Provide the [X, Y] coordinate of the cell's center where the given text is located.  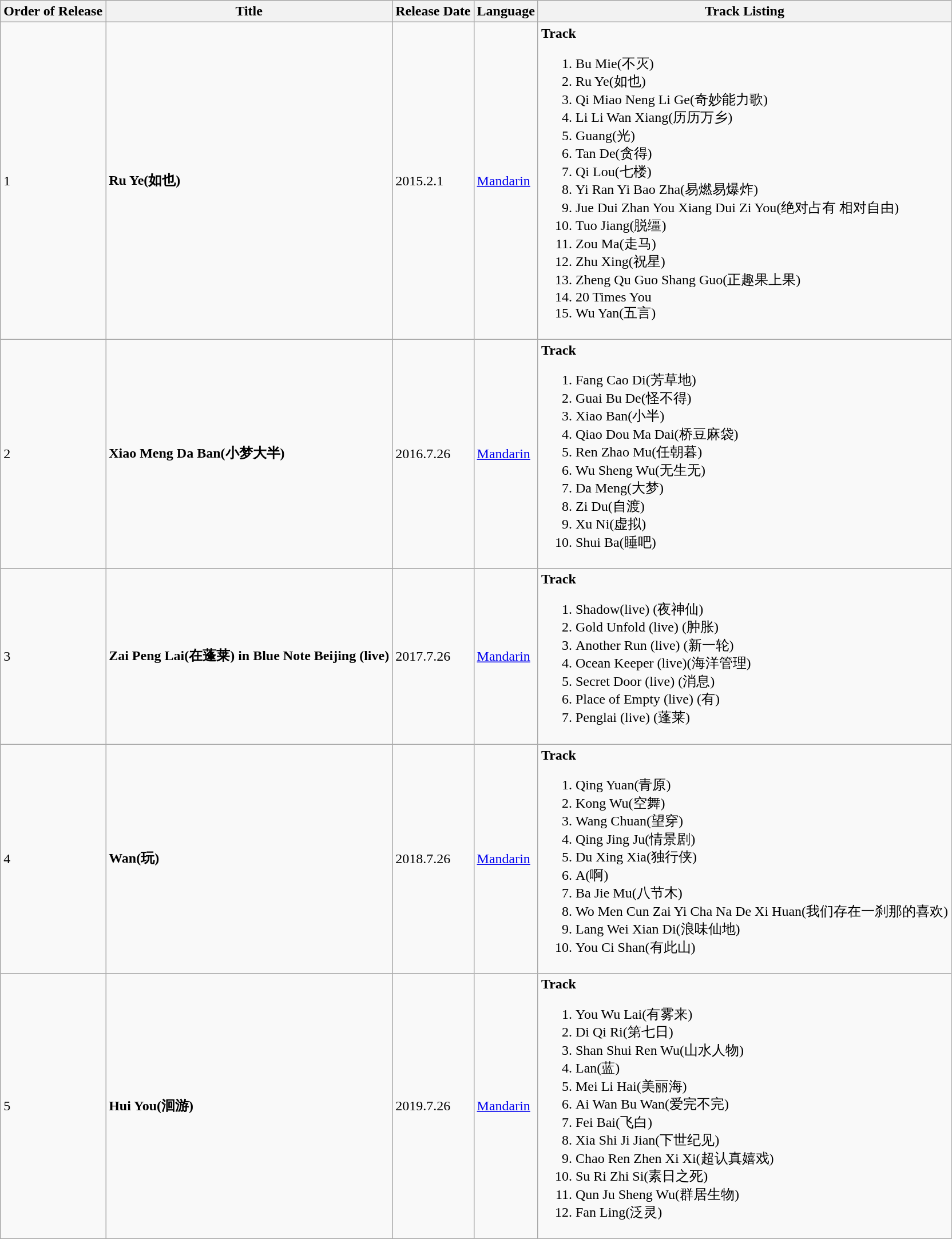
2016.7.26 [433, 454]
TrackFang Cao Di(芳草地)Guai Bu De(怪不得)Xiao Ban(小半)Qiao Dou Ma Dai(桥豆麻袋)Ren Zhao Mu(任朝暮)Wu Sheng Wu(无生无)Da Meng(大梦)Zi Du(自渡)Xu Ni(虚拟)Shui Ba(睡吧) [744, 454]
Hui You(洄游) [249, 1106]
Zai Peng Lai(在蓬莱) in Blue Note Beijing (live) [249, 657]
2015.2.1 [433, 181]
Order of Release [53, 11]
2019.7.26 [433, 1106]
Language [506, 11]
2 [53, 454]
1 [53, 181]
2017.7.26 [433, 657]
Wan(玩) [249, 858]
Xiao Meng Da Ban(小梦大半) [249, 454]
5 [53, 1106]
Ru Ye(如也) [249, 181]
3 [53, 657]
2018.7.26 [433, 858]
Title [249, 11]
Release Date [433, 11]
Track Listing [744, 11]
4 [53, 858]
